Detect which cell encompasses the target text, then output its [x, y] center coordinate. 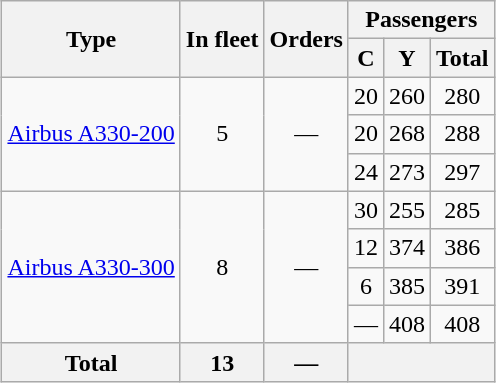
Y [406, 58]
13 [222, 362]
8 [222, 267]
12 [366, 248]
260 [406, 96]
C [366, 58]
Airbus A330-300 [91, 267]
391 [463, 286]
Airbus A330-200 [91, 134]
385 [406, 286]
5 [222, 134]
374 [406, 248]
297 [463, 172]
386 [463, 248]
288 [463, 134]
285 [463, 210]
273 [406, 172]
6 [366, 286]
In fleet [222, 39]
Type [91, 39]
30 [366, 210]
24 [366, 172]
Orders [306, 39]
Passengers [421, 20]
268 [406, 134]
255 [406, 210]
280 [463, 96]
